Detect which cell encompasses the target text, then output its (x, y) center coordinate. 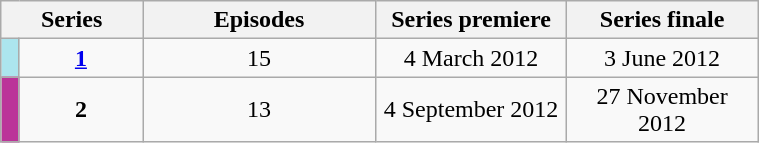
1 (80, 58)
4 March 2012 (472, 58)
27 November 2012 (662, 110)
Episodes (258, 20)
Series (72, 20)
3 June 2012 (662, 58)
Series premiere (472, 20)
2 (80, 110)
Series finale (662, 20)
4 September 2012 (472, 110)
13 (258, 110)
15 (258, 58)
